Pinpoint the cell where the given text exists, returning its [x, y] midpoint coordinate. 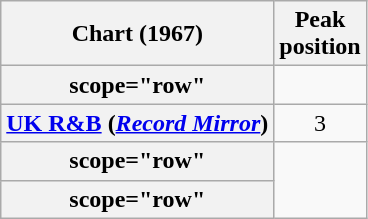
UK R&B (Record Mirror) [138, 123]
Peakposition [320, 34]
Chart (1967) [138, 34]
3 [320, 123]
